Find where the given text appears and provide that cell's center as [x, y] coordinate. 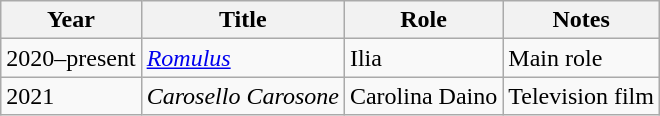
Romulus [242, 58]
Carolina Daino [423, 96]
Ilia [423, 58]
2021 [71, 96]
Notes [582, 20]
Title [242, 20]
Television film [582, 96]
Role [423, 20]
2020–present [71, 58]
Main role [582, 58]
Year [71, 20]
Carosello Carosone [242, 96]
